Provide the [x, y] coordinate of the cell's center where the given text is located.  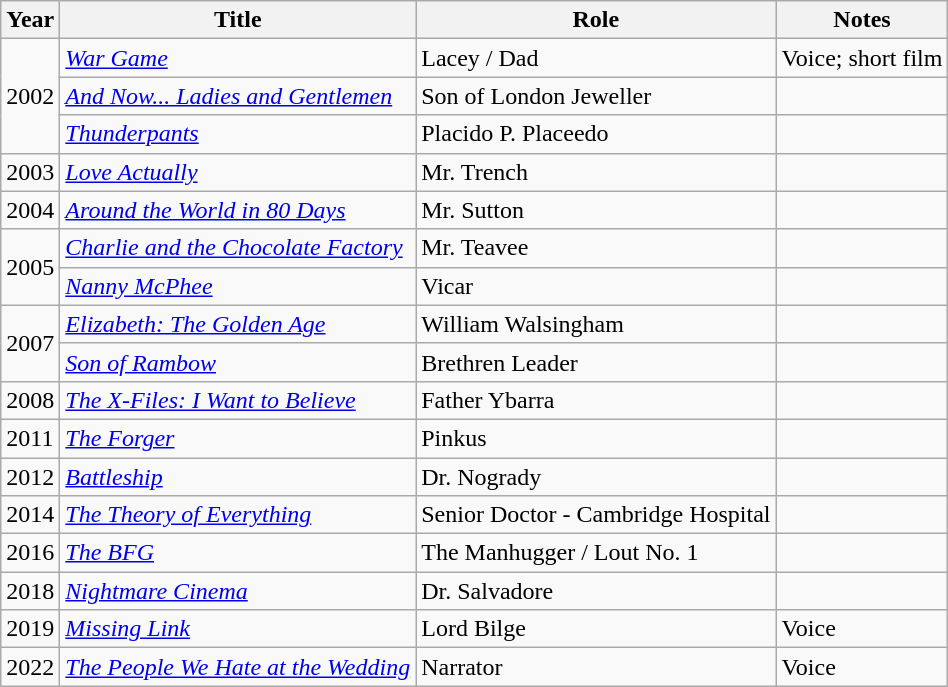
Charlie and the Chocolate Factory [238, 248]
Mr. Trench [596, 172]
Nanny McPhee [238, 286]
Mr. Teavee [596, 248]
Dr. Salvadore [596, 591]
2014 [30, 515]
The Theory of Everything [238, 515]
Pinkus [596, 438]
The Forger [238, 438]
The BFG [238, 553]
Elizabeth: The Golden Age [238, 324]
Role [596, 20]
And Now... Ladies and Gentlemen [238, 96]
Narrator [596, 667]
Brethren Leader [596, 362]
Title [238, 20]
Around the World in 80 Days [238, 210]
William Walsingham [596, 324]
2011 [30, 438]
2022 [30, 667]
Lacey / Dad [596, 58]
2005 [30, 267]
Son of London Jeweller [596, 96]
2004 [30, 210]
2003 [30, 172]
War Game [238, 58]
Love Actually [238, 172]
Father Ybarra [596, 400]
Lord Bilge [596, 629]
2016 [30, 553]
2008 [30, 400]
Son of Rambow [238, 362]
Nightmare Cinema [238, 591]
The Manhugger / Lout No. 1 [596, 553]
Year [30, 20]
The People We Hate at the Wedding [238, 667]
The X-Files: I Want to Believe [238, 400]
Placido P. Placeedo [596, 134]
2018 [30, 591]
2019 [30, 629]
Mr. Sutton [596, 210]
Vicar [596, 286]
Notes [862, 20]
2007 [30, 343]
Senior Doctor - Cambridge Hospital [596, 515]
2012 [30, 477]
Voice; short film [862, 58]
Missing Link [238, 629]
Thunderpants [238, 134]
Dr. Nogrady [596, 477]
2002 [30, 96]
Battleship [238, 477]
